Determine the [X, Y] coordinate at the center of the cell enclosing the given text.  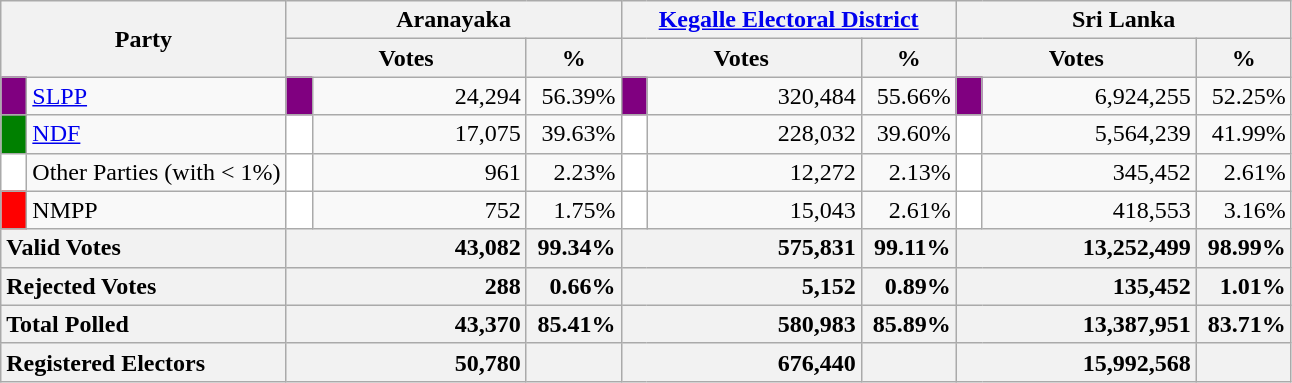
0.66% [574, 286]
Total Polled [144, 324]
320,484 [754, 96]
5,564,239 [1089, 134]
12,272 [754, 172]
Registered Electors [144, 362]
Sri Lanka [1124, 20]
Party [144, 39]
5,152 [741, 286]
288 [406, 286]
580,983 [741, 324]
Valid Votes [144, 248]
575,831 [741, 248]
SLPP [156, 96]
52.25% [1244, 96]
1.01% [1244, 286]
13,387,951 [1076, 324]
NDF [156, 134]
228,032 [754, 134]
6,924,255 [1089, 96]
Other Parties (with < 1%) [156, 172]
39.63% [574, 134]
56.39% [574, 96]
418,553 [1089, 210]
17,075 [419, 134]
Aranayaka [454, 20]
752 [419, 210]
2.23% [574, 172]
83.71% [1244, 324]
15,992,568 [1076, 362]
676,440 [741, 362]
85.41% [574, 324]
135,452 [1076, 286]
24,294 [419, 96]
NMPP [156, 210]
43,370 [406, 324]
961 [419, 172]
Kegalle Electoral District [788, 20]
345,452 [1089, 172]
98.99% [1244, 248]
99.34% [574, 248]
39.60% [908, 134]
0.89% [908, 286]
99.11% [908, 248]
85.89% [908, 324]
50,780 [406, 362]
3.16% [1244, 210]
Rejected Votes [144, 286]
41.99% [1244, 134]
55.66% [908, 96]
13,252,499 [1076, 248]
43,082 [406, 248]
2.13% [908, 172]
15,043 [754, 210]
1.75% [574, 210]
